Locate the cell with the specified text and output its [x, y] center coordinate. 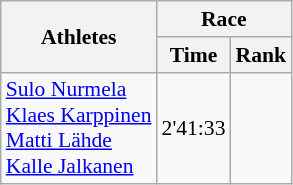
2'41:33 [194, 128]
Sulo NurmelaKlaes KarppinenMatti LähdeKalle Jalkanen [79, 128]
Race [224, 19]
Time [194, 55]
Athletes [79, 36]
Rank [262, 55]
